Return [x, y] of the center of cell containing provided text 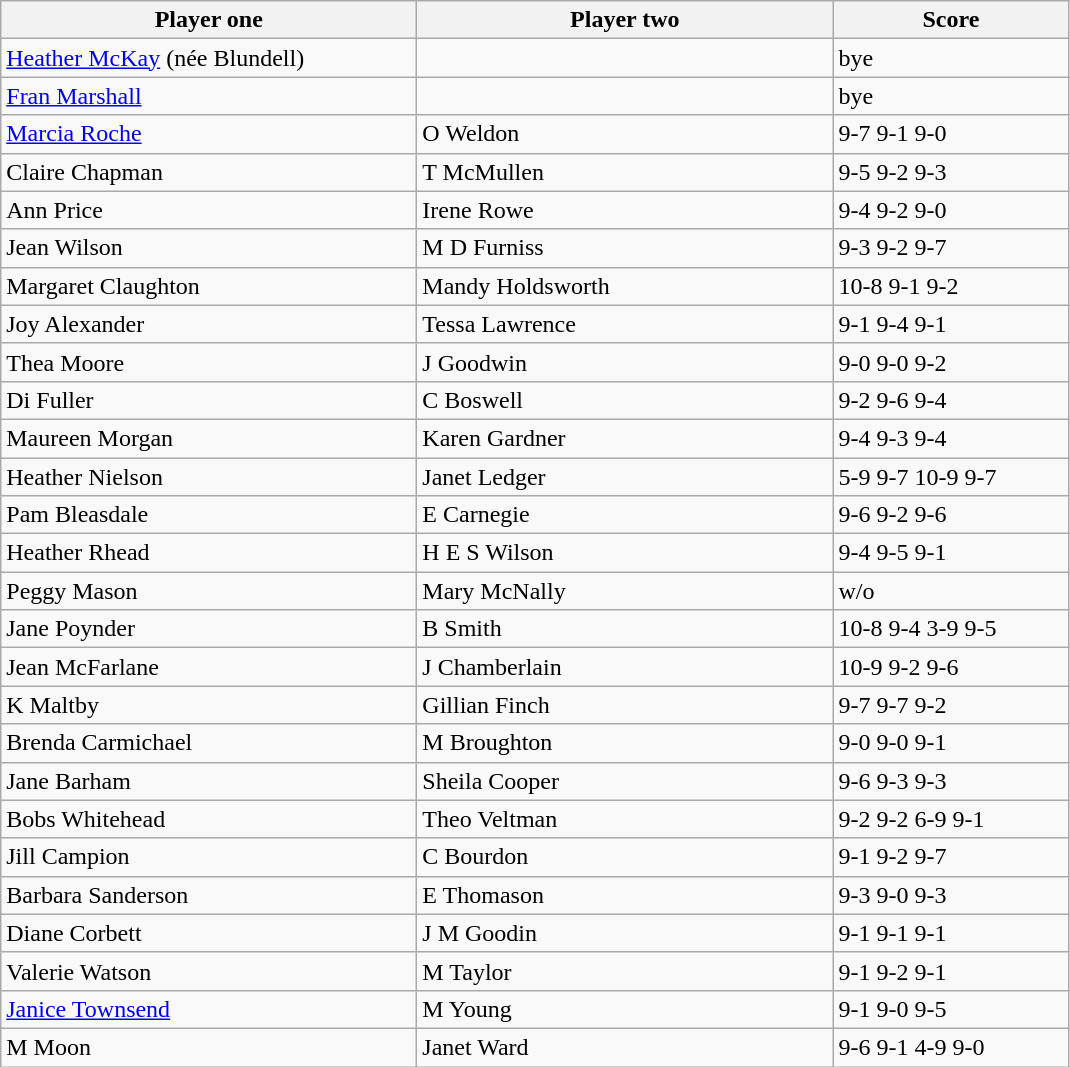
E Carnegie [625, 515]
Score [951, 20]
Janice Townsend [209, 1009]
9-2 9-2 6-9 9-1 [951, 819]
Pam Bleasdale [209, 515]
Ann Price [209, 210]
Heather McKay (née Blundell) [209, 58]
Irene Rowe [625, 210]
M Taylor [625, 971]
9-0 9-0 9-2 [951, 362]
Gillian Finch [625, 705]
J Goodwin [625, 362]
Valerie Watson [209, 971]
9-6 9-2 9-6 [951, 515]
Karen Gardner [625, 438]
9-6 9-3 9-3 [951, 781]
9-5 9-2 9-3 [951, 172]
10-8 9-4 3-9 9-5 [951, 629]
Janet Ledger [625, 477]
Player two [625, 20]
10-9 9-2 9-6 [951, 667]
T McMullen [625, 172]
9-2 9-6 9-4 [951, 400]
9-1 9-4 9-1 [951, 324]
Heather Rhead [209, 553]
C Bourdon [625, 857]
M Young [625, 1009]
Jane Barham [209, 781]
Peggy Mason [209, 591]
H E S Wilson [625, 553]
K Maltby [209, 705]
w/o [951, 591]
M Broughton [625, 743]
Mandy Holdsworth [625, 286]
Player one [209, 20]
Jill Campion [209, 857]
9-0 9-0 9-1 [951, 743]
9-7 9-1 9-0 [951, 134]
5-9 9-7 10-9 9-7 [951, 477]
J Chamberlain [625, 667]
J M Goodin [625, 933]
Bobs Whitehead [209, 819]
B Smith [625, 629]
Maureen Morgan [209, 438]
Thea Moore [209, 362]
9-7 9-7 9-2 [951, 705]
Brenda Carmichael [209, 743]
9-4 9-5 9-1 [951, 553]
9-1 9-1 9-1 [951, 933]
Jean Wilson [209, 248]
9-3 9-0 9-3 [951, 895]
Sheila Cooper [625, 781]
Heather Nielson [209, 477]
9-4 9-3 9-4 [951, 438]
E Thomason [625, 895]
Barbara Sanderson [209, 895]
Jane Poynder [209, 629]
9-1 9-2 9-7 [951, 857]
Janet Ward [625, 1047]
Diane Corbett [209, 933]
Fran Marshall [209, 96]
Joy Alexander [209, 324]
9-6 9-1 4-9 9-0 [951, 1047]
9-4 9-2 9-0 [951, 210]
Theo Veltman [625, 819]
Marcia Roche [209, 134]
C Boswell [625, 400]
9-1 9-2 9-1 [951, 971]
9-1 9-0 9-5 [951, 1009]
Di Fuller [209, 400]
Margaret Claughton [209, 286]
M D Furniss [625, 248]
Jean McFarlane [209, 667]
M Moon [209, 1047]
Claire Chapman [209, 172]
10-8 9-1 9-2 [951, 286]
Tessa Lawrence [625, 324]
Mary McNally [625, 591]
9-3 9-2 9-7 [951, 248]
O Weldon [625, 134]
